Determine the [x, y] coordinate at the center of the cell enclosing the given text.  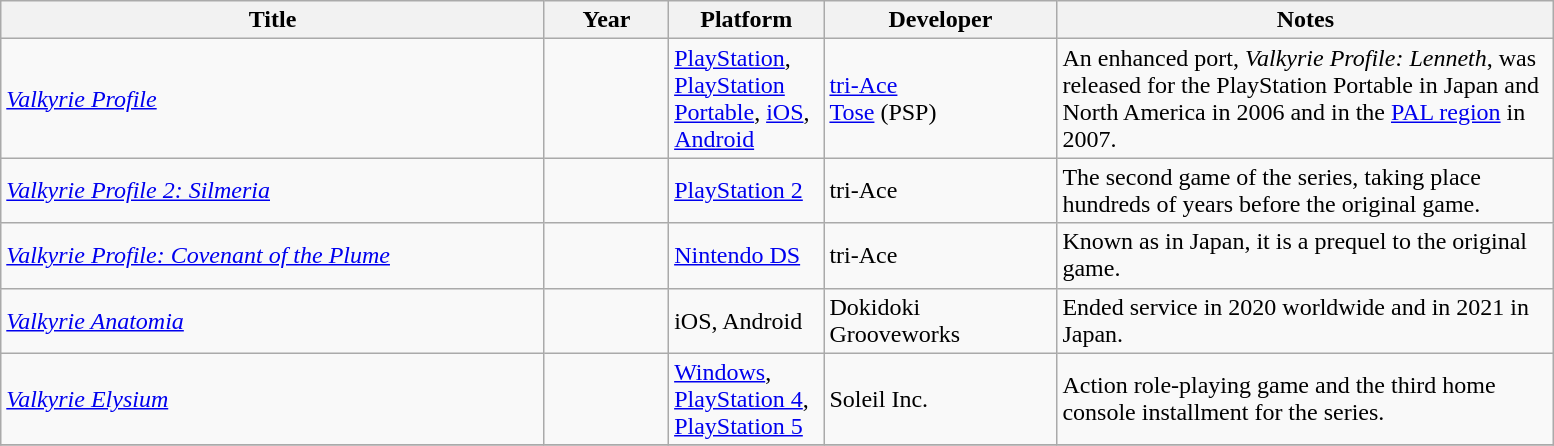
PlayStation 2 [746, 190]
PlayStation, PlayStation Portable, iOS, Android [746, 98]
iOS, Android [746, 320]
Dokidoki Grooveworks [940, 320]
Year [606, 20]
Action role-playing game and the third home console installment for the series. [1306, 399]
Platform [746, 20]
Valkyrie Profile 2: Silmeria [273, 190]
Known as in Japan, it is a prequel to the original game. [1306, 256]
Valkyrie Profile: Covenant of the Plume [273, 256]
The second game of the series, taking place hundreds of years before the original game. [1306, 190]
Soleil Inc. [940, 399]
Developer [940, 20]
Notes [1306, 20]
Valkyrie Profile [273, 98]
Windows, PlayStation 4, PlayStation 5 [746, 399]
Valkyrie Elysium [273, 399]
Nintendo DS [746, 256]
tri-AceTose (PSP) [940, 98]
Ended service in 2020 worldwide and in 2021 in Japan. [1306, 320]
Valkyrie Anatomia [273, 320]
Title [273, 20]
